For the text-containing cell, return its midpoint in (x, y) coordinate format. 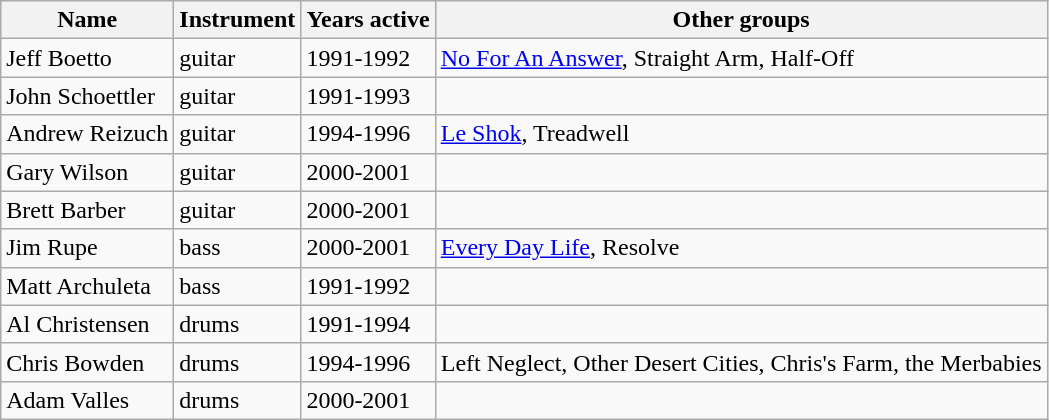
1991-1993 (368, 96)
No For An Answer, Straight Arm, Half-Off (741, 58)
Adam Valles (88, 400)
Every Day Life, Resolve (741, 248)
Matt Archuleta (88, 286)
Years active (368, 20)
John Schoettler (88, 96)
Jim Rupe (88, 248)
Left Neglect, Other Desert Cities, Chris's Farm, the Merbabies (741, 362)
Brett Barber (88, 210)
Name (88, 20)
Al Christensen (88, 324)
Chris Bowden (88, 362)
Instrument (238, 20)
Gary Wilson (88, 172)
1991-1994 (368, 324)
Jeff Boetto (88, 58)
Andrew Reizuch (88, 134)
Other groups (741, 20)
Le Shok, Treadwell (741, 134)
